Scan for the cell matching the given text and deliver its (X, Y) coordinate at center. 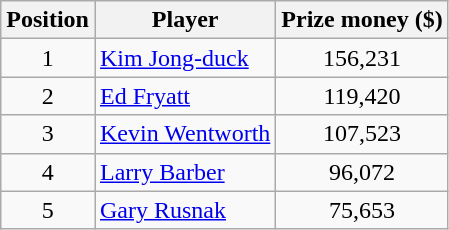
Larry Barber (184, 172)
Gary Rusnak (184, 210)
4 (48, 172)
119,420 (362, 96)
107,523 (362, 134)
Kim Jong-duck (184, 58)
Prize money ($) (362, 20)
Player (184, 20)
Kevin Wentworth (184, 134)
96,072 (362, 172)
2 (48, 96)
3 (48, 134)
Ed Fryatt (184, 96)
156,231 (362, 58)
Position (48, 20)
5 (48, 210)
75,653 (362, 210)
1 (48, 58)
